Return the [x, y] coordinate for the center point of the cell that contains the specified text.  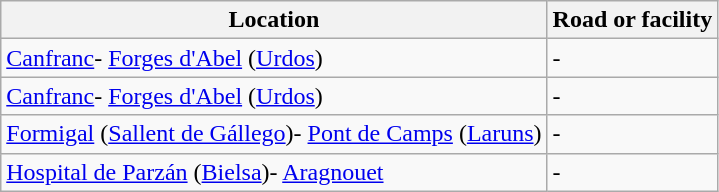
Formigal (Sallent de Gállego)- Pont de Camps (Laruns) [274, 134]
Road or facility [632, 20]
Hospital de Parzán (Bielsa)- Aragnouet [274, 172]
Location [274, 20]
